Search for the cell housing the specified text and yield its (x, y) center coordinate. 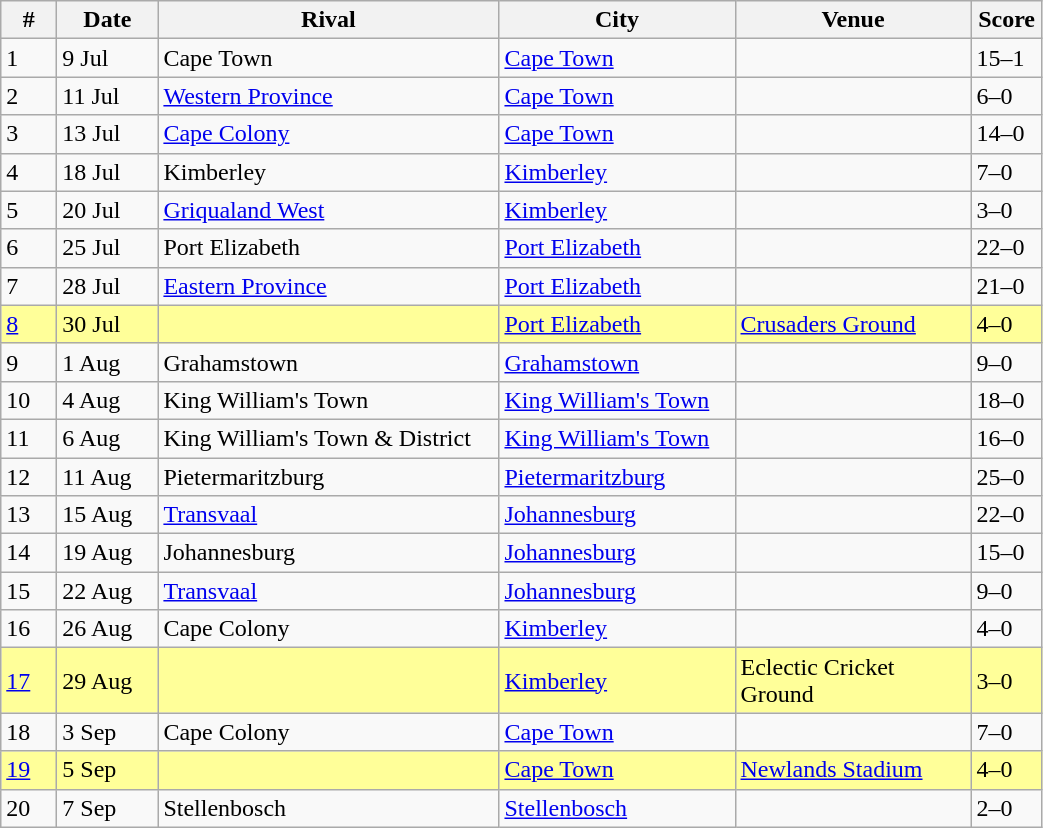
14 (29, 553)
29 Aug (108, 680)
19 (29, 770)
9 Jul (108, 58)
26 Aug (108, 629)
15 (29, 591)
14–0 (1006, 134)
9 (29, 362)
2 (29, 96)
10 (29, 400)
16–0 (1006, 438)
20 (29, 808)
Griqualand West (328, 210)
6 (29, 248)
30 Jul (108, 324)
3 Sep (108, 732)
Score (1006, 20)
5 Sep (108, 770)
King William's Town & District (328, 438)
20 Jul (108, 210)
17 (29, 680)
Eastern Province (328, 286)
2–0 (1006, 808)
Crusaders Ground (853, 324)
15–0 (1006, 553)
21–0 (1006, 286)
3 (29, 134)
13 (29, 515)
22 Aug (108, 591)
1 Aug (108, 362)
Venue (853, 20)
12 (29, 477)
5 (29, 210)
# (29, 20)
15 Aug (108, 515)
Date (108, 20)
16 (29, 629)
6 Aug (108, 438)
18–0 (1006, 400)
Eclectic Cricket Ground (853, 680)
11 (29, 438)
Rival (328, 20)
1 (29, 58)
18 (29, 732)
City (617, 20)
4 Aug (108, 400)
13 Jul (108, 134)
Newlands Stadium (853, 770)
7 (29, 286)
11 Jul (108, 96)
19 Aug (108, 553)
28 Jul (108, 286)
7 Sep (108, 808)
25–0 (1006, 477)
15–1 (1006, 58)
4 (29, 172)
25 Jul (108, 248)
Western Province (328, 96)
18 Jul (108, 172)
8 (29, 324)
6–0 (1006, 96)
11 Aug (108, 477)
